Pinpoint the cell where the given text exists, returning its (x, y) midpoint coordinate. 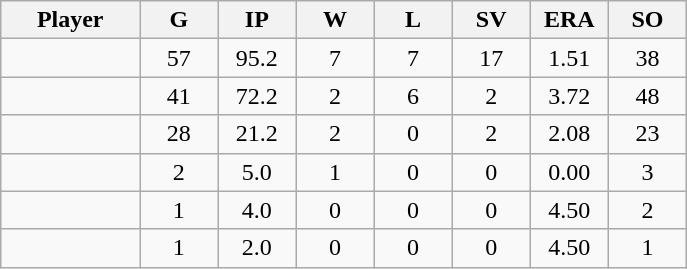
3 (647, 172)
41 (179, 96)
28 (179, 134)
L (413, 20)
1.51 (569, 58)
0.00 (569, 172)
48 (647, 96)
G (179, 20)
5.0 (257, 172)
21.2 (257, 134)
23 (647, 134)
IP (257, 20)
57 (179, 58)
SV (491, 20)
Player (70, 20)
2.0 (257, 248)
W (335, 20)
17 (491, 58)
2.08 (569, 134)
4.0 (257, 210)
ERA (569, 20)
95.2 (257, 58)
72.2 (257, 96)
38 (647, 58)
SO (647, 20)
6 (413, 96)
3.72 (569, 96)
